Identify which cell holds the provided text, then report its [X, Y] central coordinate. 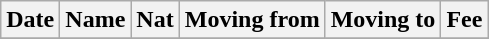
Name [96, 20]
Moving to [383, 20]
Date [30, 20]
Fee [464, 20]
Nat [155, 20]
Moving from [252, 20]
